Capture the cell that displays the provided text and extract its (x, y) central coordinate. 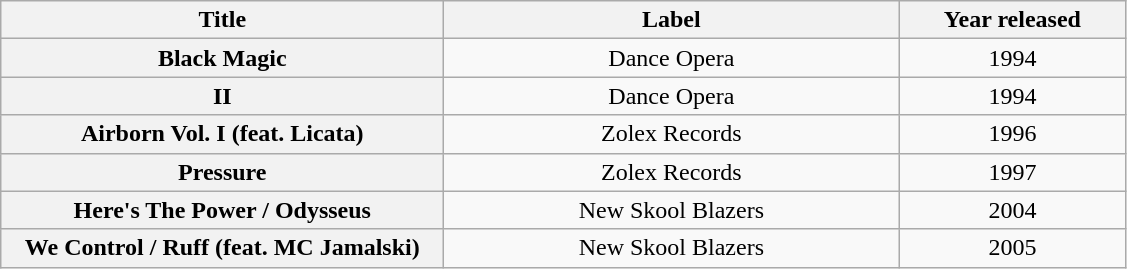
Pressure (222, 172)
II (222, 96)
Label (672, 20)
Black Magic (222, 58)
Here's The Power / Odysseus (222, 210)
We Control / Ruff (feat. MC Jamalski) (222, 248)
Year released (1012, 20)
2004 (1012, 210)
2005 (1012, 248)
Title (222, 20)
1997 (1012, 172)
Airborn Vol. I (feat. Licata) (222, 134)
1996 (1012, 134)
